Pinpoint the cell where the given text exists, returning its (x, y) midpoint coordinate. 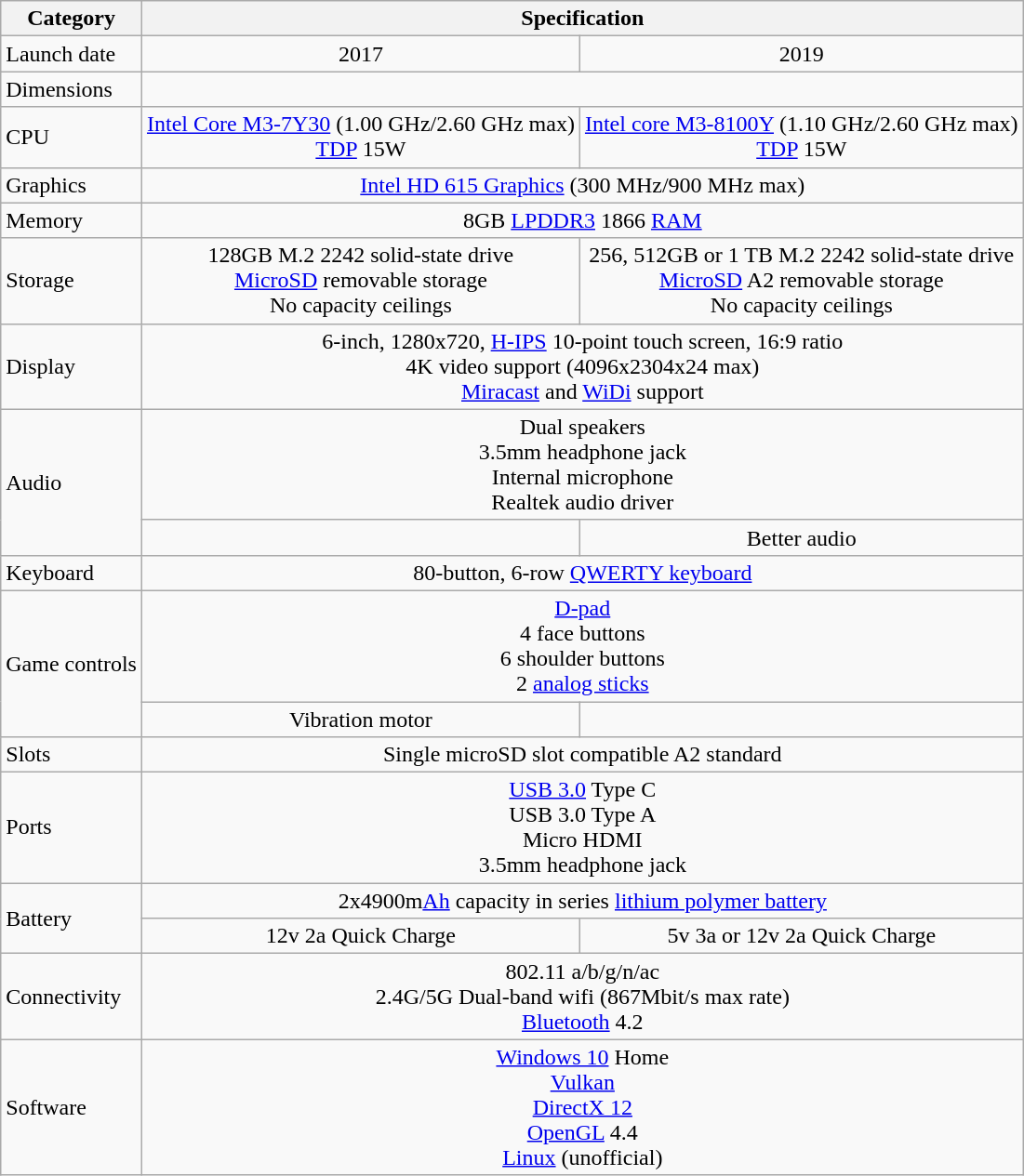
Single microSD slot compatible A2 standard (582, 755)
Memory (72, 220)
8GB LPDDR3 1866 RAM (582, 220)
80-button, 6-row QWERTY keyboard (582, 573)
Dimensions (72, 89)
Intel Core M3-7Y30 (1.00 GHz/2.60 GHz max)TDP 15W (361, 138)
2019 (802, 54)
Game controls (72, 664)
256, 512GB or 1 TB M.2 2242 solid-state driveMicroSD A2 removable storageNo capacity ceilings (802, 281)
Intel HD 615 Graphics (300 MHz/900 MHz max) (582, 185)
Category (72, 19)
Launch date (72, 54)
D-pad4 face buttons6 shoulder buttons2 analog sticks (582, 645)
Specification (582, 19)
CPU (72, 138)
Ports (72, 827)
Software (72, 1107)
Storage (72, 281)
Audio (72, 482)
6-inch, 1280x720, H-IPS 10-point touch screen, 16:9 ratio4K video support (4096x2304x24 max)Miracast and WiDi support (582, 366)
5v 3a or 12v 2a Quick Charge (802, 936)
Vibration motor (361, 719)
802.11 a/b/g/n/ac2.4G/5G Dual-band wifi (867Mbit/s max rate)Bluetooth 4.2 (582, 997)
Battery (72, 918)
Intel core M3-8100Y (1.10 GHz/2.60 GHz max)TDP 15W (802, 138)
2x4900mAh capacity in series lithium polymer battery (582, 901)
Display (72, 366)
Windows 10 HomeVulkanDirectX 12OpenGL 4.4Linux (unofficial) (582, 1107)
USB 3.0 Type CUSB 3.0 Type AMicro HDMI3.5mm headphone jack (582, 827)
2017 (361, 54)
Graphics (72, 185)
Dual speakers3.5mm headphone jackInternal microphoneRealtek audio driver (582, 465)
Connectivity (72, 997)
Better audio (802, 537)
Keyboard (72, 573)
128GB M.2 2242 solid-state driveMicroSD removable storageNo capacity ceilings (361, 281)
12v 2a Quick Charge (361, 936)
Slots (72, 755)
